Find where the given text appears and provide that cell's center as (X, Y) coordinate. 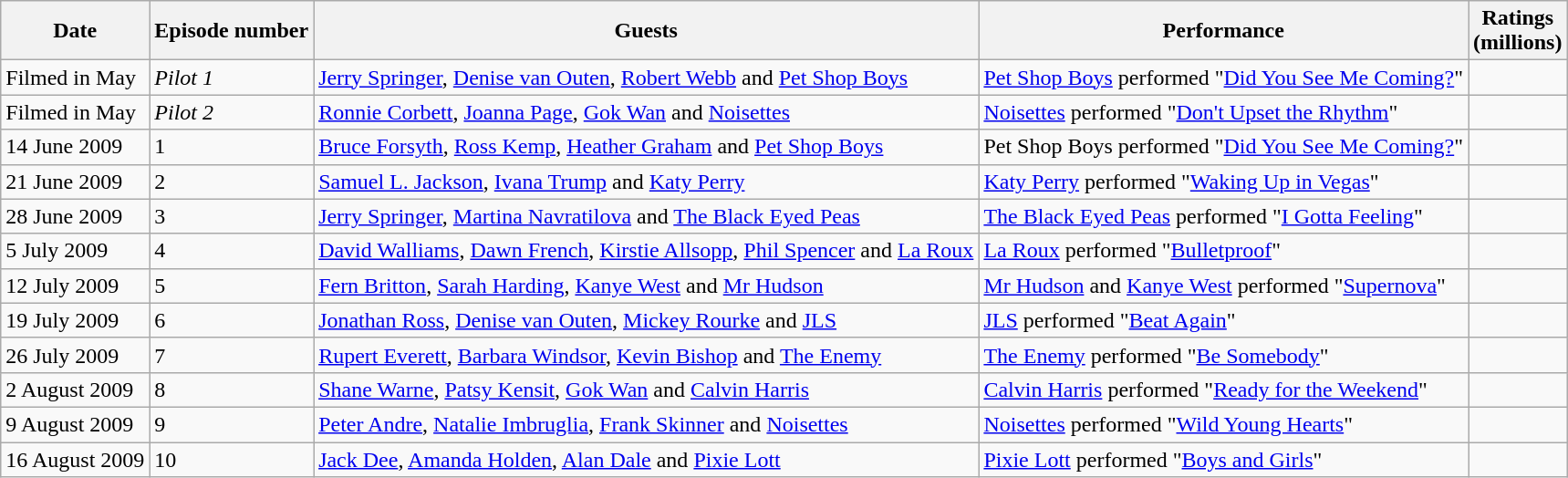
Episode number (232, 31)
Date (75, 31)
1 (232, 147)
4 (232, 251)
2 (232, 182)
10 (232, 459)
Jerry Springer, Denise van Outen, Robert Webb and Pet Shop Boys (646, 78)
21 June 2009 (75, 182)
9 August 2009 (75, 424)
Jack Dee, Amanda Holden, Alan Dale and Pixie Lott (646, 459)
Rupert Everett, Barbara Windsor, Kevin Bishop and The Enemy (646, 355)
Ronnie Corbett, Joanna Page, Gok Wan and Noisettes (646, 112)
26 July 2009 (75, 355)
The Enemy performed "Be Somebody" (1224, 355)
Noisettes performed "Don't Upset the Rhythm" (1224, 112)
9 (232, 424)
Calvin Harris performed "Ready for the Weekend" (1224, 390)
Shane Warne, Patsy Kensit, Gok Wan and Calvin Harris (646, 390)
Peter Andre, Natalie Imbruglia, Frank Skinner and Noisettes (646, 424)
12 July 2009 (75, 286)
The Black Eyed Peas performed "I Gotta Feeling" (1224, 216)
David Walliams, Dawn French, Kirstie Allsopp, Phil Spencer and La Roux (646, 251)
Noisettes performed "Wild Young Hearts" (1224, 424)
Ratings(millions) (1518, 31)
5 July 2009 (75, 251)
7 (232, 355)
Jonathan Ross, Denise van Outen, Mickey Rourke and JLS (646, 320)
Performance (1224, 31)
Pilot 1 (232, 78)
14 June 2009 (75, 147)
Mr Hudson and Kanye West performed "Supernova" (1224, 286)
2 August 2009 (75, 390)
5 (232, 286)
Fern Britton, Sarah Harding, Kanye West and Mr Hudson (646, 286)
28 June 2009 (75, 216)
16 August 2009 (75, 459)
Guests (646, 31)
Samuel L. Jackson, Ivana Trump and Katy Perry (646, 182)
JLS performed "Beat Again" (1224, 320)
Jerry Springer, Martina Navratilova and The Black Eyed Peas (646, 216)
8 (232, 390)
Pilot 2 (232, 112)
6 (232, 320)
La Roux performed "Bulletproof" (1224, 251)
Bruce Forsyth, Ross Kemp, Heather Graham and Pet Shop Boys (646, 147)
3 (232, 216)
19 July 2009 (75, 320)
Katy Perry performed "Waking Up in Vegas" (1224, 182)
Pixie Lott performed "Boys and Girls" (1224, 459)
